Scan for the cell matching the given text and deliver its (x, y) coordinate at center. 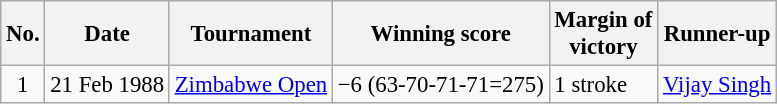
Zimbabwe Open (250, 85)
Date (107, 34)
Winning score (440, 34)
21 Feb 1988 (107, 85)
Runner-up (718, 34)
−6 (63-70-71-71=275) (440, 85)
1 (23, 85)
1 stroke (604, 85)
Vijay Singh (718, 85)
Tournament (250, 34)
No. (23, 34)
Margin ofvictory (604, 34)
